Locate the cell with the specified text and output its (X, Y) center coordinate. 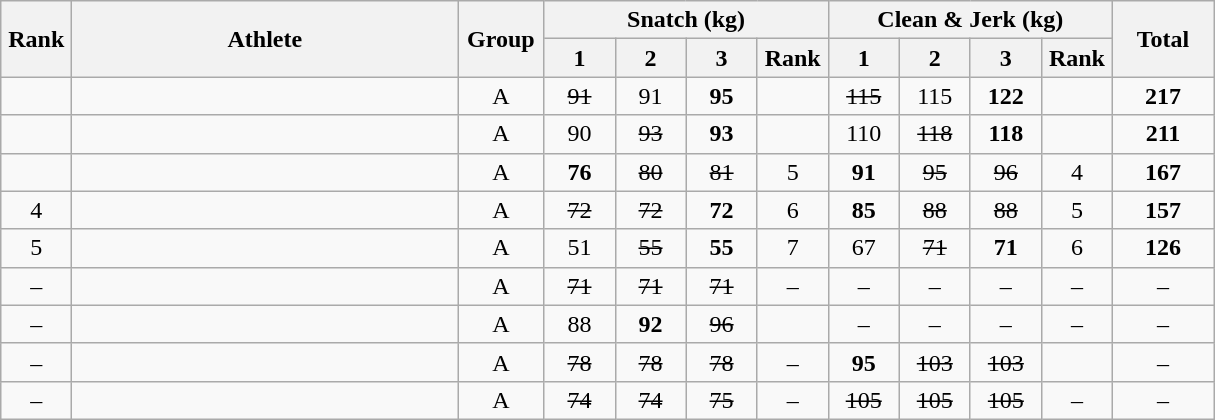
126 (1162, 248)
110 (864, 134)
157 (1162, 210)
80 (650, 172)
Clean & Jerk (kg) (970, 20)
7 (792, 248)
76 (580, 172)
Total (1162, 39)
90 (580, 134)
51 (580, 248)
122 (1006, 96)
Group (501, 39)
67 (864, 248)
Athlete (265, 39)
85 (864, 210)
81 (722, 172)
92 (650, 324)
167 (1162, 172)
211 (1162, 134)
217 (1162, 96)
75 (722, 400)
Snatch (kg) (686, 20)
